Output the [x, y] coordinate of the center of the cell containing the given text.  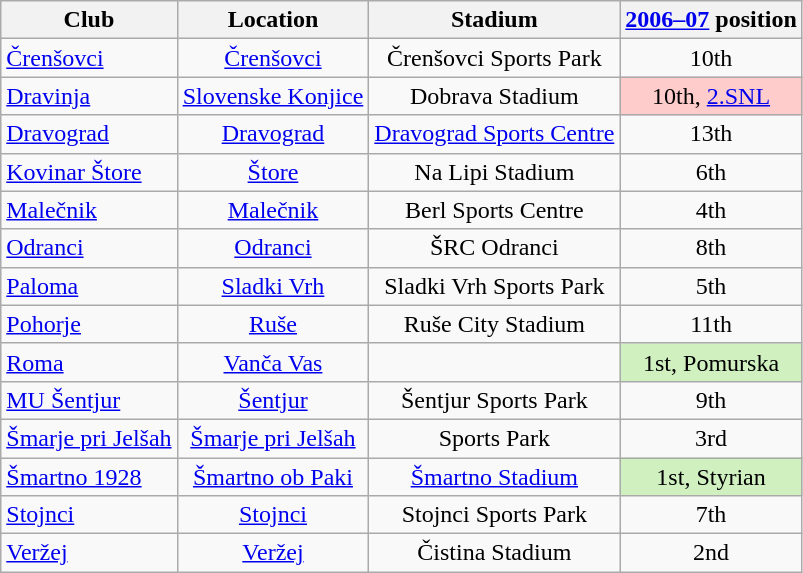
Šentjur [273, 400]
9th [711, 400]
Šmartno Stadium [494, 477]
Šmartno ob Paki [273, 477]
Črenšovci Sports Park [494, 58]
Pohorje [89, 324]
Dravograd Sports Centre [494, 134]
Berl Sports Centre [494, 210]
Ruše [273, 324]
Kovinar Štore [89, 172]
ŠRC Odranci [494, 248]
Na Lipi Stadium [494, 172]
10th, 2.SNL [711, 96]
Sports Park [494, 438]
Club [89, 20]
4th [711, 210]
1st, Styrian [711, 477]
6th [711, 172]
Štore [273, 172]
Slovenske Konjice [273, 96]
13th [711, 134]
Sladki Vrh [273, 286]
Vanča Vas [273, 362]
Sladki Vrh Sports Park [494, 286]
5th [711, 286]
Čistina Stadium [494, 553]
MU Šentjur [89, 400]
8th [711, 248]
Stojnci Sports Park [494, 515]
Stadium [494, 20]
2nd [711, 553]
Dravinja [89, 96]
10th [711, 58]
Location [273, 20]
3rd [711, 438]
Šentjur Sports Park [494, 400]
7th [711, 515]
2006–07 position [711, 20]
Šmartno 1928 [89, 477]
1st, Pomurska [711, 362]
Ruše City Stadium [494, 324]
Roma [89, 362]
11th [711, 324]
Dobrava Stadium [494, 96]
Paloma [89, 286]
